Locate the cell with the specified text and output its (x, y) center coordinate. 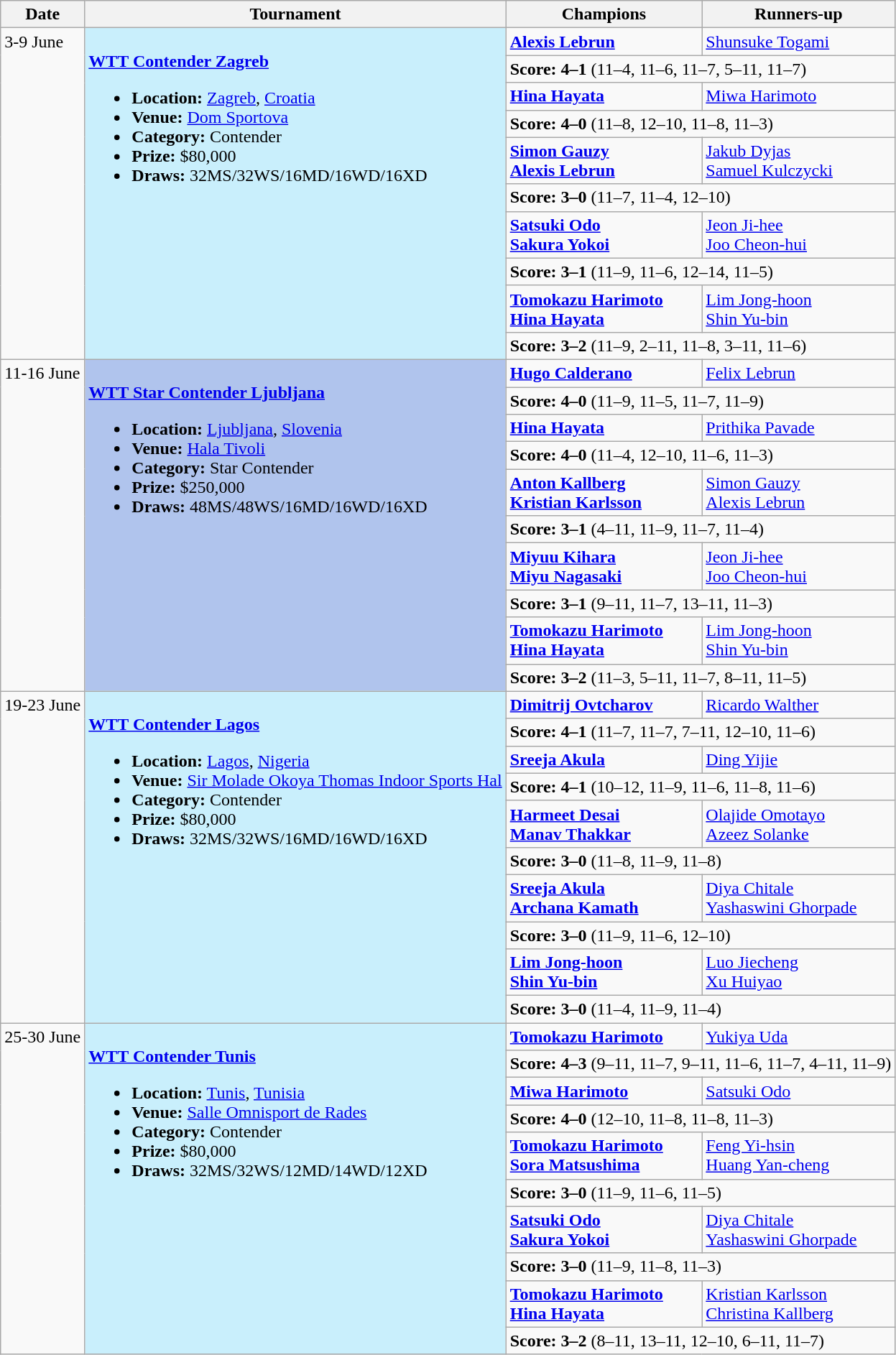
Score: 3–0 (11–8, 11–9, 11–8) (701, 861)
Prithika Pavade (799, 428)
Runners-up (799, 14)
Score: 3–2 (11–3, 5–11, 11–7, 8–11, 11–5) (701, 677)
Sreeja Akula Archana Kamath (604, 898)
Score: 3–1 (4–11, 11–9, 11–7, 11–4) (701, 529)
Score: 4–1 (11–4, 11–6, 11–7, 5–11, 11–7) (701, 69)
11-16 June (43, 525)
Champions (604, 14)
Yukiya Uda (799, 1037)
Tomokazu Harimoto (604, 1037)
Score: 3–0 (11–9, 11–6, 11–5) (701, 1193)
Score: 4–0 (12–10, 11–8, 11–8, 11–3) (701, 1119)
WTT Contender TunisLocation: Tunis, TunisiaVenue: Salle Omnisport de RadesCategory: ContenderPrize: $80,000Draws: 32MS/32WS/12MD/14WD/12XD (295, 1189)
Score: 3–0 (11–9, 11–6, 12–10) (701, 935)
Miyuu Kihara Miyu Nagasaki (604, 566)
Score: 3–2 (11–9, 2–11, 11–8, 3–11, 11–6) (701, 346)
Score: 3–1 (11–9, 11–6, 12–14, 11–5) (701, 272)
Satsuki Odo (799, 1091)
Score: 3–0 (11–9, 11–8, 11–3) (701, 1267)
Score: 4–1 (11–7, 11–7, 7–11, 12–10, 11–6) (701, 732)
Feng Yi-hsin Huang Yan-cheng (799, 1155)
Ding Yijie (799, 759)
WTT Star Contender LjubljanaLocation: Ljubljana, SloveniaVenue: Hala TivoliCategory: Star ContenderPrize: $250,000Draws: 48MS/48WS/16MD/16WD/16XD (295, 525)
Felix Lebrun (799, 373)
Score: 3–1 (9–11, 11–7, 13–11, 11–3) (701, 603)
Score: 4–0 (11–4, 12–10, 11–6, 11–3) (701, 455)
Date (43, 14)
Alexis Lebrun (604, 42)
Score: 4–0 (11–9, 11–5, 11–7, 11–9) (701, 400)
WTT Contender ZagrebLocation: Zagreb, CroatiaVenue: Dom SportovaCategory: ContenderPrize: $80,000Draws: 32MS/32WS/16MD/16WD/16XD (295, 194)
Luo Jiecheng Xu Huiyao (799, 973)
Jakub Dyjas Samuel Kulczycki (799, 161)
Score: 3–2 (8–11, 13–11, 12–10, 6–11, 11–7) (701, 1341)
Olajide Omotayo Azeez Solanke (799, 823)
Hugo Calderano (604, 373)
Anton Kallberg Kristian Karlsson (604, 493)
Score: 3–0 (11–7, 11–4, 12–10) (701, 198)
19-23 June (43, 857)
Tomokazu Harimoto Sora Matsushima (604, 1155)
Score: 4–1 (10–12, 11–9, 11–6, 11–8, 11–6) (701, 787)
3-9 June (43, 194)
Score: 4–3 (9–11, 11–7, 9–11, 11–6, 11–7, 4–11, 11–9) (701, 1064)
Sreeja Akula (604, 759)
25-30 June (43, 1189)
Score: 4–0 (11–8, 12–10, 11–8, 11–3) (701, 124)
Shunsuke Togami (799, 42)
Harmeet Desai Manav Thakkar (604, 823)
Kristian Karlsson Christina Kallberg (799, 1303)
Dimitrij Ovtcharov (604, 705)
Score: 3–0 (11–4, 11–9, 11–4) (701, 1009)
Tournament (295, 14)
Ricardo Walther (799, 705)
